Capture the cell that displays the provided text and extract its [X, Y] central coordinate. 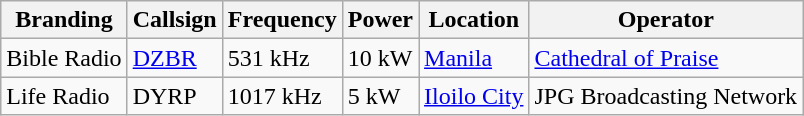
Operator [666, 20]
Iloilo City [474, 96]
Frequency [282, 20]
DZBR [174, 58]
Bible Radio [64, 58]
Power [380, 20]
Callsign [174, 20]
1017 kHz [282, 96]
Manila [474, 58]
JPG Broadcasting Network [666, 96]
Location [474, 20]
Life Radio [64, 96]
DYRP [174, 96]
Branding [64, 20]
531 kHz [282, 58]
5 kW [380, 96]
Cathedral of Praise [666, 58]
10 kW [380, 58]
